Output the (X, Y) coordinate of the center of the cell containing the given text.  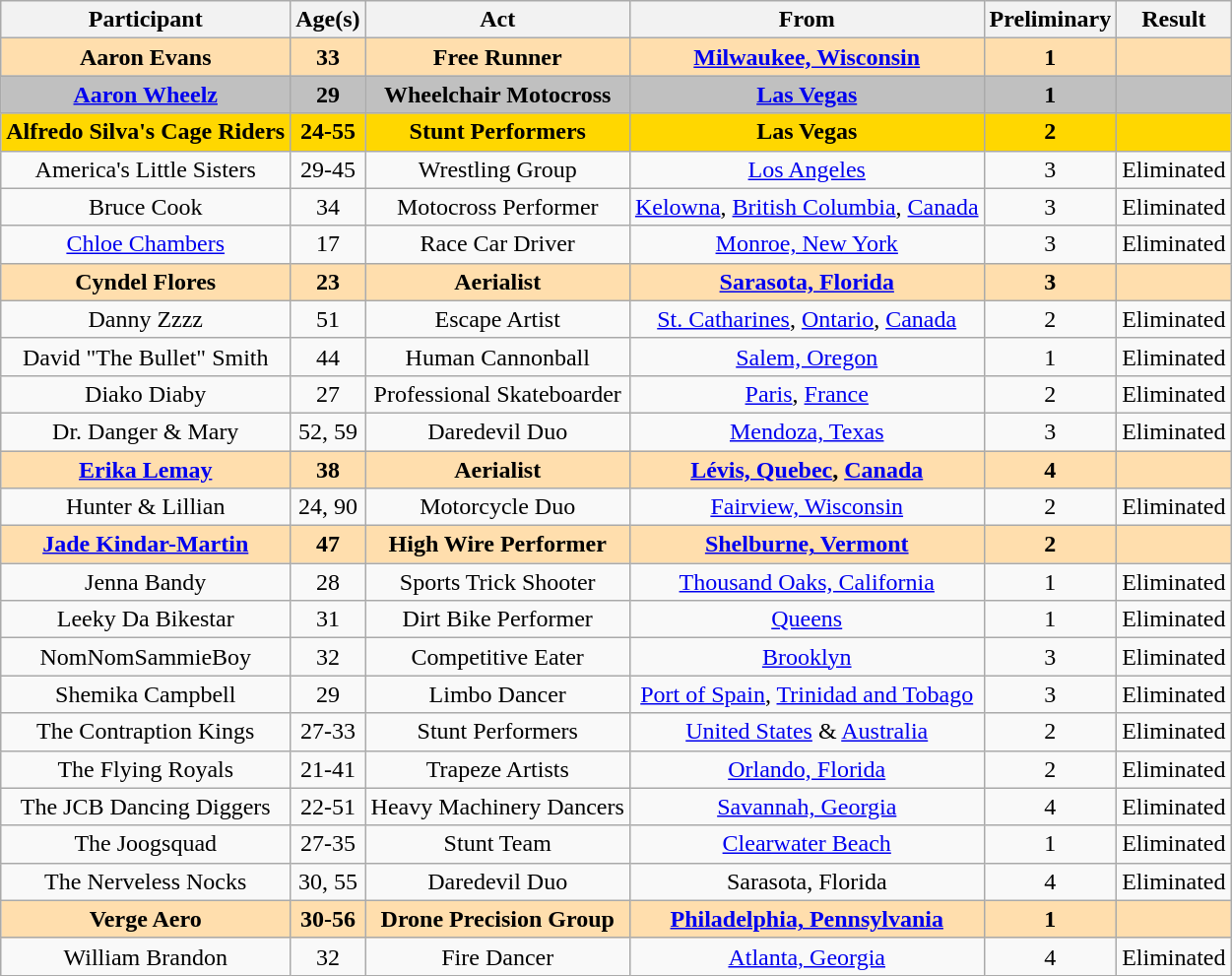
Escape Artist (497, 319)
Dirt Bike Performer (497, 619)
Brooklyn (807, 657)
Free Runner (497, 57)
Race Car Driver (497, 244)
21-41 (328, 769)
Competitive Eater (497, 657)
Clearwater Beach (807, 844)
Aaron Evans (146, 57)
Erika Lemay (146, 470)
Queens (807, 619)
Cyndel Flores (146, 282)
28 (328, 582)
Los Angeles (807, 169)
Shemika Campbell (146, 694)
22-51 (328, 807)
Result (1174, 20)
Philadelphia, Pennsylvania (807, 919)
Leeky Da Bikestar (146, 619)
Heavy Machinery Dancers (497, 807)
Dr. Danger & Mary (146, 431)
Human Cannonball (497, 357)
The Flying Royals (146, 769)
Participant (146, 20)
Shelburne, Vermont (807, 545)
30, 55 (328, 881)
The JCB Dancing Diggers (146, 807)
27-33 (328, 732)
Stunt Team (497, 844)
33 (328, 57)
29-45 (328, 169)
Chloe Chambers (146, 244)
51 (328, 319)
Age(s) (328, 20)
Professional Skateboarder (497, 394)
17 (328, 244)
Jade Kindar-Martin (146, 545)
Salem, Oregon (807, 357)
NomNomSammieBoy (146, 657)
William Brandon (146, 956)
23 (328, 282)
24, 90 (328, 507)
Kelowna, British Columbia, Canada (807, 207)
Drone Precision Group (497, 919)
Lévis, Quebec, Canada (807, 470)
Wheelchair Motocross (497, 95)
47 (328, 545)
Milwaukee, Wisconsin (807, 57)
Paris, France (807, 394)
44 (328, 357)
The Nerveless Nocks (146, 881)
Fire Dancer (497, 956)
Mendoza, Texas (807, 431)
David "The Bullet" Smith (146, 357)
27-35 (328, 844)
Motorcycle Duo (497, 507)
Limbo Dancer (497, 694)
Wrestling Group (497, 169)
Danny Zzzz (146, 319)
Orlando, Florida (807, 769)
From (807, 20)
30-56 (328, 919)
Port of Spain, Trinidad and Tobago (807, 694)
Jenna Bandy (146, 582)
Act (497, 20)
38 (328, 470)
Sports Trick Shooter (497, 582)
Bruce Cook (146, 207)
27 (328, 394)
Atlanta, Georgia (807, 956)
Alfredo Silva's Cage Riders (146, 132)
Aaron Wheelz (146, 95)
Diako Diaby (146, 394)
52, 59 (328, 431)
24-55 (328, 132)
Trapeze Artists (497, 769)
The Contraption Kings (146, 732)
Savannah, Georgia (807, 807)
Motocross Performer (497, 207)
31 (328, 619)
High Wire Performer (497, 545)
America's Little Sisters (146, 169)
Preliminary (1050, 20)
Hunter & Lillian (146, 507)
Thousand Oaks, California (807, 582)
Monroe, New York (807, 244)
Fairview, Wisconsin (807, 507)
The Joogsquad (146, 844)
Verge Aero (146, 919)
34 (328, 207)
United States & Australia (807, 732)
St. Catharines, Ontario, Canada (807, 319)
